Output the (X, Y) coordinate of the center of the cell containing the given text.  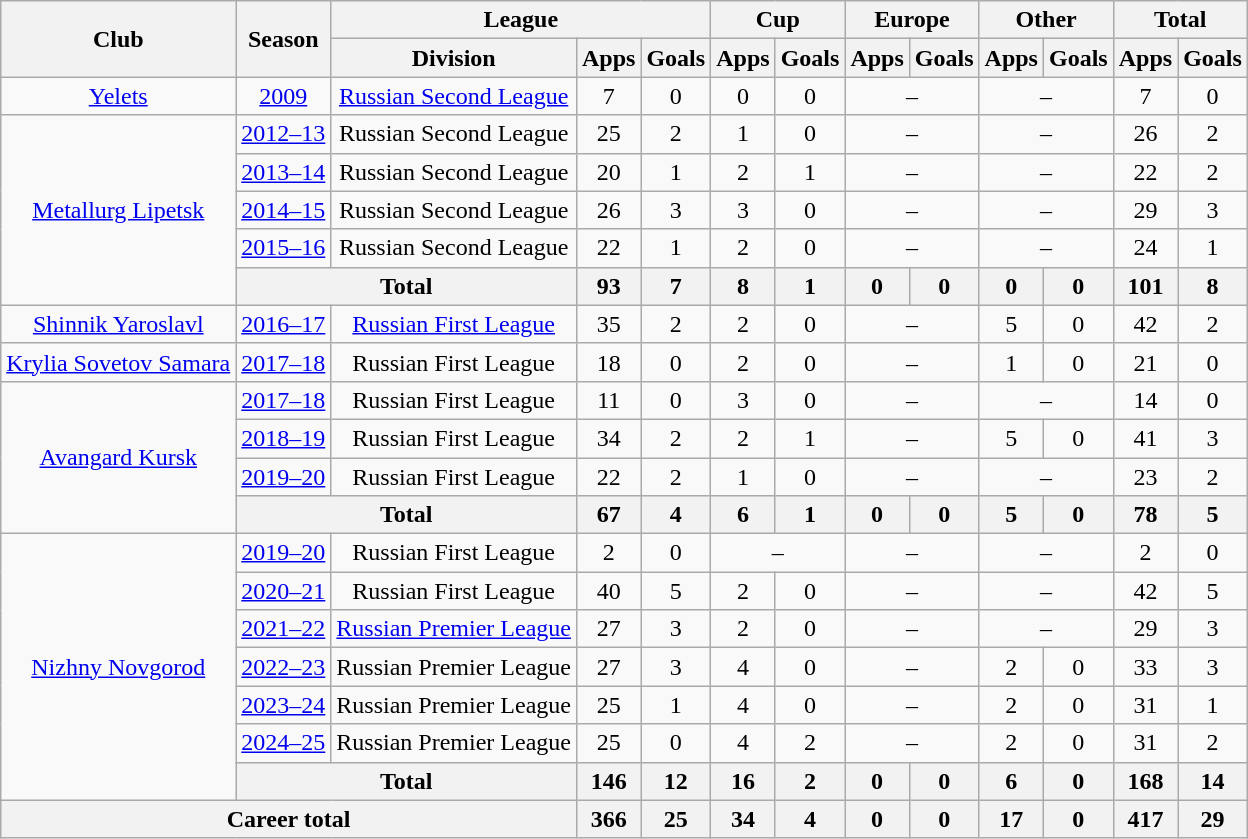
41 (1145, 438)
Shinnik Yaroslavl (118, 324)
2018–19 (284, 438)
78 (1145, 515)
2015–16 (284, 248)
40 (608, 591)
Career total (289, 819)
2014–15 (284, 210)
366 (608, 819)
417 (1145, 819)
Metallurg Lipetsk (118, 210)
Division (454, 58)
2009 (284, 96)
Other (1046, 20)
18 (608, 362)
2012–13 (284, 134)
24 (1145, 248)
168 (1145, 781)
20 (608, 172)
21 (1145, 362)
Avangard Kursk (118, 457)
Yelets (118, 96)
Krylia Sovetov Samara (118, 362)
League (521, 20)
101 (1145, 286)
Cup (778, 20)
Nizhny Novgorod (118, 667)
2013–14 (284, 172)
2020–21 (284, 591)
12 (676, 781)
23 (1145, 477)
Europe (912, 20)
2021–22 (284, 629)
2023–24 (284, 705)
93 (608, 286)
146 (608, 781)
16 (743, 781)
Club (118, 39)
2024–25 (284, 743)
67 (608, 515)
2022–23 (284, 667)
35 (608, 324)
33 (1145, 667)
11 (608, 400)
17 (1011, 819)
2016–17 (284, 324)
Season (284, 39)
